Return [x, y] of the center of cell containing provided text 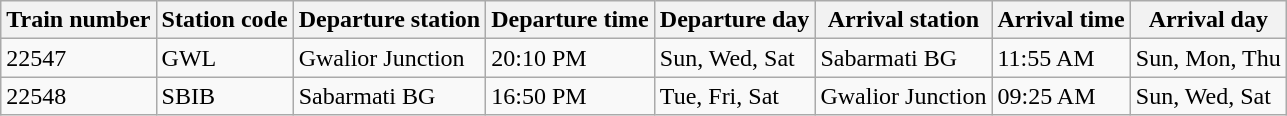
Tue, Fri, Sat [734, 96]
Departure time [570, 20]
Train number [78, 20]
09:25 AM [1061, 96]
Departure station [390, 20]
16:50 PM [570, 96]
Station code [224, 20]
SBIB [224, 96]
20:10 PM [570, 58]
22548 [78, 96]
Sun, Mon, Thu [1208, 58]
Arrival day [1208, 20]
22547 [78, 58]
Departure day [734, 20]
GWL [224, 58]
Arrival station [904, 20]
Arrival time [1061, 20]
11:55 AM [1061, 58]
